Search for the cell housing the specified text and yield its [x, y] center coordinate. 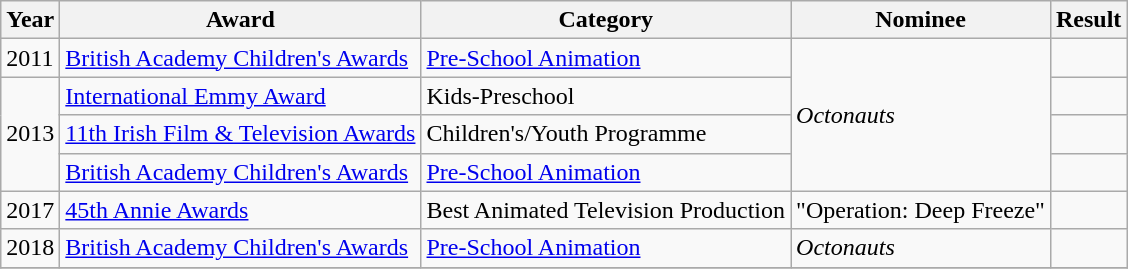
45th Annie Awards [240, 210]
International Emmy Award [240, 96]
2018 [30, 248]
"Operation: Deep Freeze" [921, 210]
Category [606, 20]
2013 [30, 134]
Year [30, 20]
2017 [30, 210]
Best Animated Television Production [606, 210]
2011 [30, 58]
Award [240, 20]
Children's/Youth Programme [606, 134]
Result [1088, 20]
11th Irish Film & Television Awards [240, 134]
Kids-Preschool [606, 96]
Nominee [921, 20]
